Output the (x, y) coordinate of the center of the cell containing the given text.  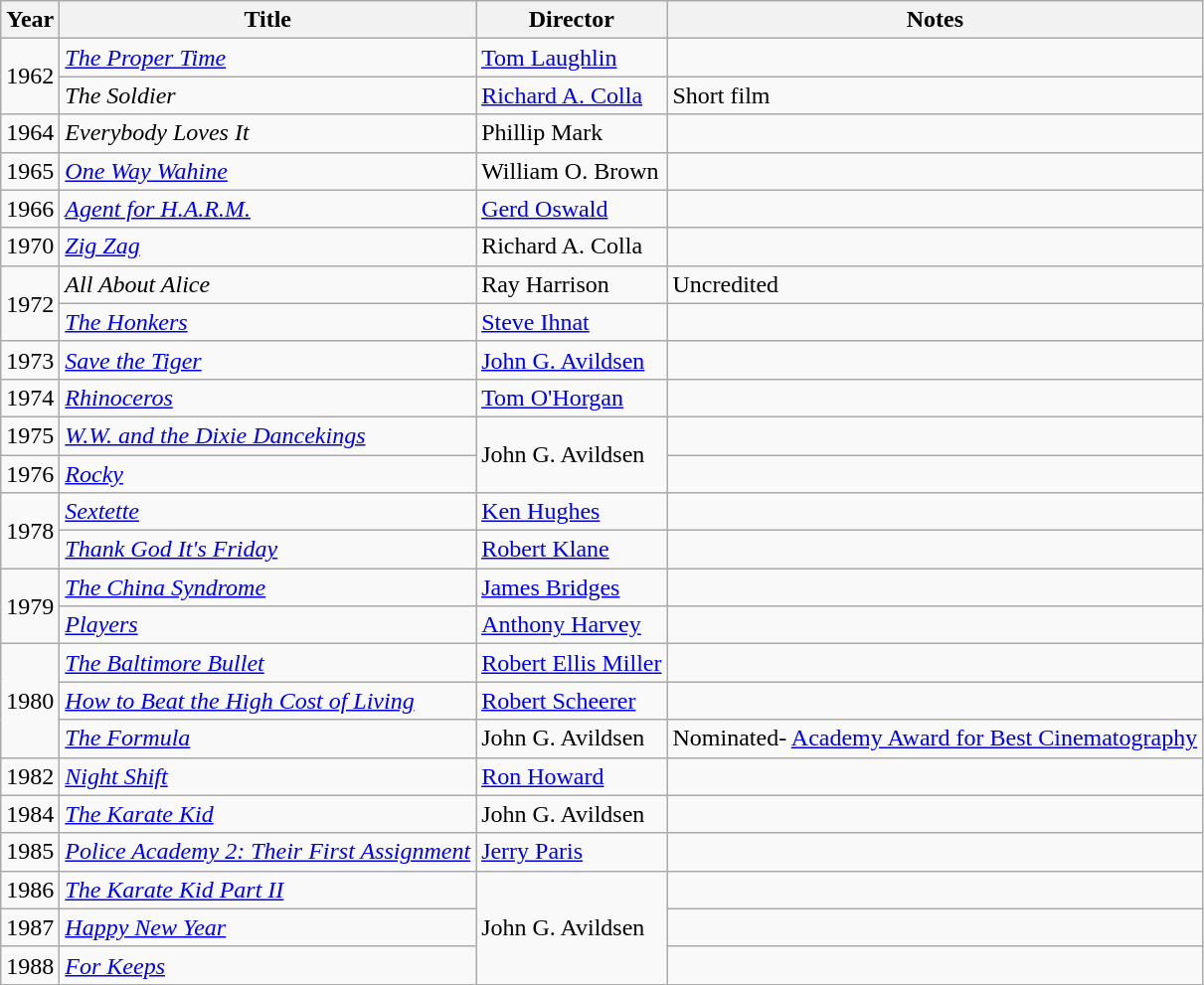
Steve Ihnat (572, 322)
Happy New Year (268, 927)
For Keeps (268, 965)
Rocky (268, 474)
1974 (30, 398)
Rhinoceros (268, 398)
1976 (30, 474)
Title (268, 20)
1978 (30, 531)
1965 (30, 171)
Tom O'Horgan (572, 398)
1962 (30, 77)
Ron Howard (572, 776)
Phillip Mark (572, 133)
The Honkers (268, 322)
How to Beat the High Cost of Living (268, 701)
1980 (30, 701)
Nominated- Academy Award for Best Cinematography (935, 739)
Agent for H.A.R.M. (268, 209)
1975 (30, 435)
1966 (30, 209)
W.W. and the Dixie Dancekings (268, 435)
Thank God It's Friday (268, 550)
1982 (30, 776)
Robert Scheerer (572, 701)
Year (30, 20)
Save the Tiger (268, 360)
All About Alice (268, 284)
1984 (30, 814)
1985 (30, 852)
James Bridges (572, 587)
Robert Klane (572, 550)
1979 (30, 606)
The Karate Kid Part II (268, 890)
Players (268, 625)
Director (572, 20)
Uncredited (935, 284)
1964 (30, 133)
Ray Harrison (572, 284)
1970 (30, 246)
1987 (30, 927)
Gerd Oswald (572, 209)
Jerry Paris (572, 852)
The Soldier (268, 95)
Robert Ellis Miller (572, 663)
Tom Laughlin (572, 58)
1973 (30, 360)
Everybody Loves It (268, 133)
William O. Brown (572, 171)
Short film (935, 95)
Ken Hughes (572, 512)
1972 (30, 303)
The Baltimore Bullet (268, 663)
Sextette (268, 512)
The China Syndrome (268, 587)
The Formula (268, 739)
Zig Zag (268, 246)
Notes (935, 20)
Anthony Harvey (572, 625)
1988 (30, 965)
The Karate Kid (268, 814)
Police Academy 2: Their First Assignment (268, 852)
Night Shift (268, 776)
The Proper Time (268, 58)
1986 (30, 890)
One Way Wahine (268, 171)
